Search for the cell housing the specified text and yield its [X, Y] center coordinate. 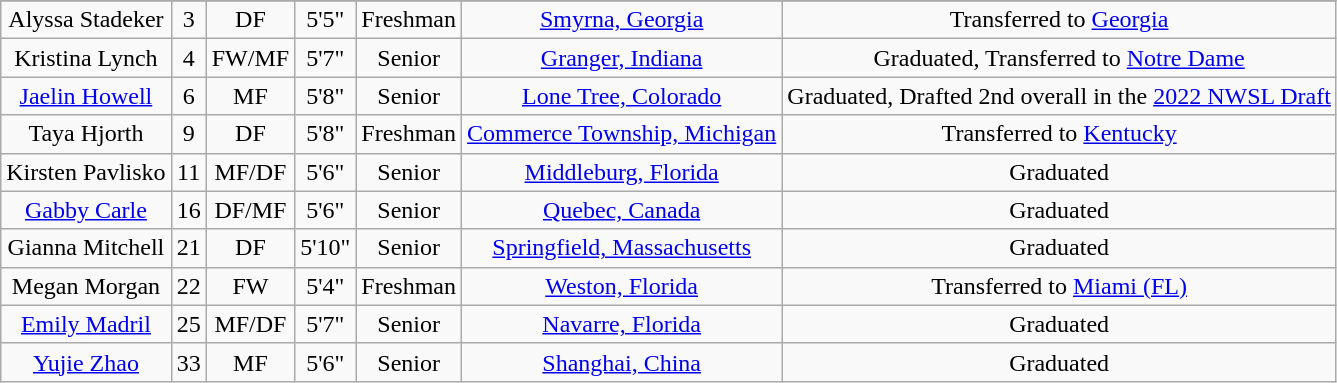
22 [188, 286]
Middleburg, Florida [622, 172]
Navarre, Florida [622, 324]
Lone Tree, Colorado [622, 96]
Kirsten Pavlisko [86, 172]
33 [188, 362]
Granger, Indiana [622, 58]
9 [188, 134]
Quebec, Canada [622, 210]
25 [188, 324]
Taya Hjorth [86, 134]
16 [188, 210]
Transferred to Kentucky [1060, 134]
Transferred to Miami (FL) [1060, 286]
Graduated, Drafted 2nd overall in the 2022 NWSL Draft [1060, 96]
Kristina Lynch [86, 58]
Graduated, Transferred to Notre Dame [1060, 58]
Springfield, Massachusetts [622, 248]
FW/MF [250, 58]
21 [188, 248]
3 [188, 20]
Weston, Florida [622, 286]
Emily Madril [86, 324]
Jaelin Howell [86, 96]
Commerce Township, Michigan [622, 134]
Gabby Carle [86, 210]
Shanghai, China [622, 362]
Megan Morgan [86, 286]
4 [188, 58]
Gianna Mitchell [86, 248]
5'5" [326, 20]
FW [250, 286]
DF/MF [250, 210]
6 [188, 96]
Alyssa Stadeker [86, 20]
Yujie Zhao [86, 362]
Smyrna, Georgia [622, 20]
Transferred to Georgia [1060, 20]
5'10" [326, 248]
5'4" [326, 286]
11 [188, 172]
